Search for the cell housing the specified text and yield its (X, Y) center coordinate. 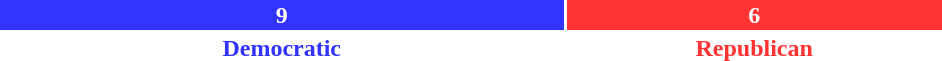
6 (754, 15)
9 (282, 15)
